Extract the (x, y) coordinate from the center of the cell holding the provided text.  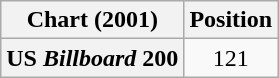
Position (231, 20)
Chart (2001) (92, 20)
US Billboard 200 (92, 58)
121 (231, 58)
